Return the [x, y] coordinate for the center point of the cell that contains the specified text.  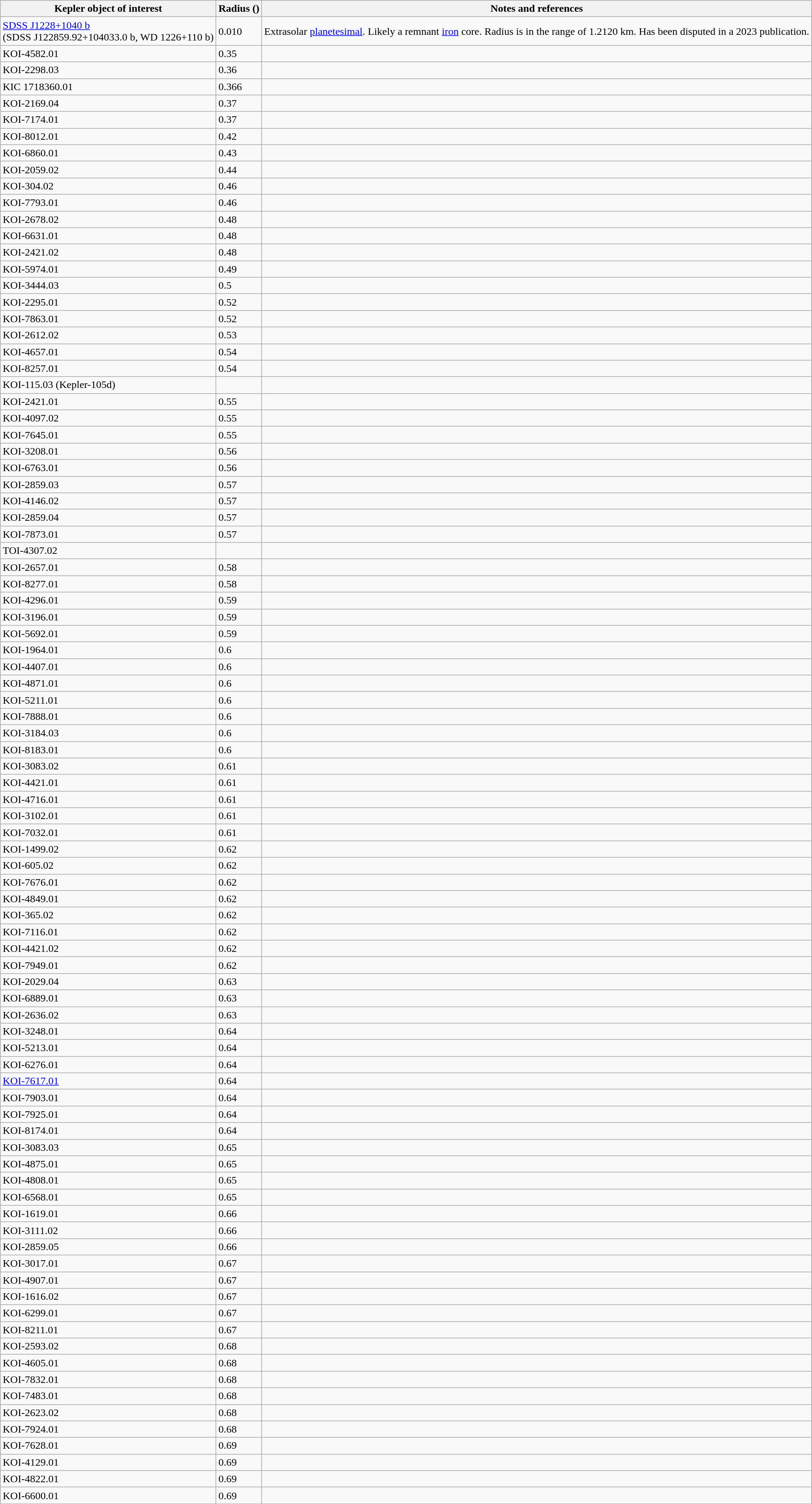
KOI-7925.01 [108, 1114]
KOI-1619.01 [108, 1214]
KOI-3083.03 [108, 1147]
KOI-2678.02 [108, 219]
Radius () [239, 9]
KOI-2859.05 [108, 1247]
KOI-3083.02 [108, 766]
SDSS J1228+1040 b(SDSS J122859.92+104033.0 b, WD 1226+110 b) [108, 31]
0.010 [239, 31]
KOI-8174.01 [108, 1131]
KOI-2421.01 [108, 401]
KOI-4421.02 [108, 948]
KOI-3248.01 [108, 1032]
KOI-7873.01 [108, 534]
KOI-2298.03 [108, 70]
KOI-4822.01 [108, 1479]
KIC 1718360.01 [108, 87]
TOI-4307.02 [108, 551]
KOI-3208.01 [108, 451]
KOI-7832.01 [108, 1379]
KOI-7032.01 [108, 833]
KOI-8211.01 [108, 1330]
KOI-2859.04 [108, 518]
KOI-4875.01 [108, 1164]
KOI-7903.01 [108, 1098]
0.43 [239, 153]
KOI-7645.01 [108, 435]
KOI-6600.01 [108, 1495]
0.35 [239, 54]
0.49 [239, 269]
KOI-7174.01 [108, 120]
KOI-2029.04 [108, 981]
KOI-6276.01 [108, 1065]
KOI-4849.01 [108, 899]
KOI-1499.02 [108, 849]
KOI-6763.01 [108, 468]
KOI-4871.01 [108, 683]
KOI-2059.02 [108, 169]
0.42 [239, 136]
KOI-304.02 [108, 186]
KOI-6889.01 [108, 998]
KOI-7676.01 [108, 882]
KOI-4907.01 [108, 1280]
KOI-2169.04 [108, 103]
KOI-7888.01 [108, 716]
0.5 [239, 286]
0.44 [239, 169]
KOI-4657.01 [108, 352]
Kepler object of interest [108, 9]
KOI-5974.01 [108, 269]
KOI-4129.01 [108, 1462]
Extrasolar planetesimal. Likely a remnant iron core. Radius is in the range of 1.2120 km. Has been disputed in a 2023 publication. [536, 31]
KOI-2295.01 [108, 302]
KOI-7924.01 [108, 1429]
KOI-3111.02 [108, 1230]
KOI-4605.01 [108, 1363]
KOI-115.03 (Kepler-105d) [108, 385]
KOI-4421.01 [108, 783]
KOI-3184.03 [108, 733]
KOI-7628.01 [108, 1446]
KOI-2612.02 [108, 335]
KOI-2593.02 [108, 1346]
KOI-5211.01 [108, 700]
KOI-2623.02 [108, 1413]
KOI-4296.01 [108, 600]
KOI-8257.01 [108, 368]
KOI-4716.01 [108, 799]
KOI-6631.01 [108, 236]
0.366 [239, 87]
KOI-1964.01 [108, 650]
KOI-8183.01 [108, 749]
0.36 [239, 70]
0.53 [239, 335]
KOI-5692.01 [108, 634]
KOI-1616.02 [108, 1297]
KOI-2636.02 [108, 1015]
KOI-3196.01 [108, 617]
KOI-6568.01 [108, 1197]
KOI-4582.01 [108, 54]
KOI-4407.01 [108, 667]
KOI-6860.01 [108, 153]
KOI-7793.01 [108, 202]
KOI-5213.01 [108, 1048]
KOI-7617.01 [108, 1081]
KOI-365.02 [108, 915]
KOI-7116.01 [108, 932]
KOI-3017.01 [108, 1263]
KOI-2657.01 [108, 567]
KOI-8012.01 [108, 136]
KOI-3102.01 [108, 816]
KOI-7949.01 [108, 965]
KOI-4808.01 [108, 1180]
KOI-2859.03 [108, 485]
KOI-8277.01 [108, 584]
KOI-605.02 [108, 866]
Notes and references [536, 9]
KOI-6299.01 [108, 1313]
KOI-2421.02 [108, 253]
KOI-3444.03 [108, 286]
KOI-7863.01 [108, 319]
KOI-7483.01 [108, 1396]
KOI-4146.02 [108, 501]
KOI-4097.02 [108, 418]
